Extract the (X, Y) coordinate from the center of the cell holding the provided text.  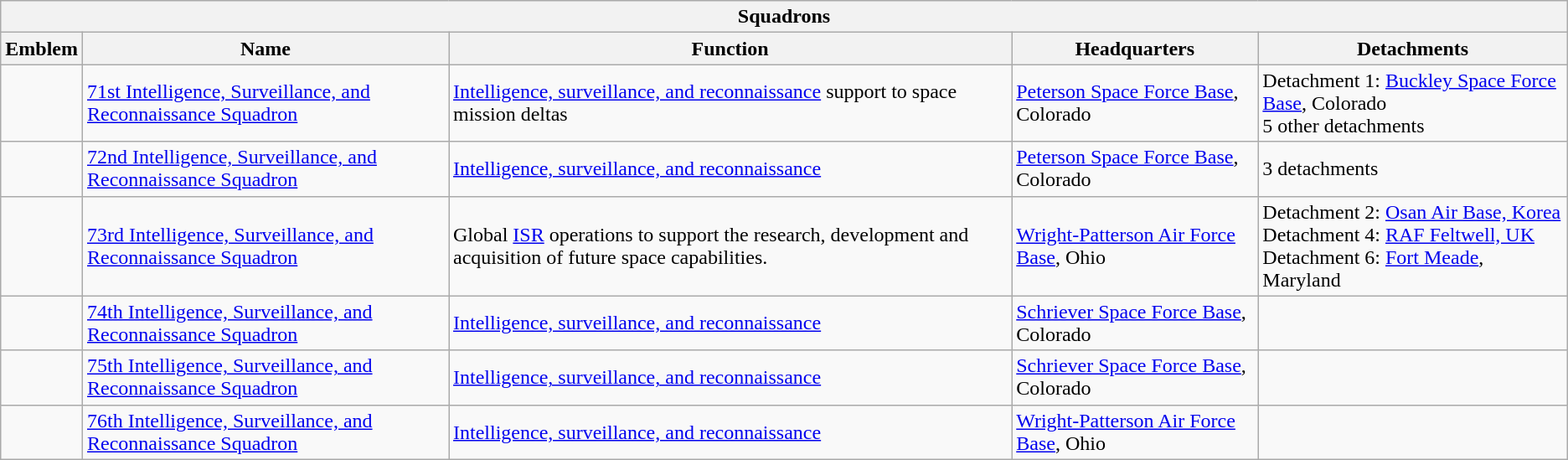
Global ISR operations to support the research, development and acquisition of future space capabilities. (730, 246)
71st Intelligence, Surveillance, and Reconnaissance Squadron (265, 103)
Squadrons (784, 17)
76th Intelligence, Surveillance, and Reconnaissance Squadron (265, 432)
73rd Intelligence, Surveillance, and Reconnaissance Squadron (265, 246)
74th Intelligence, Surveillance, and Reconnaissance Squadron (265, 323)
Function (730, 49)
75th Intelligence, Surveillance, and Reconnaissance Squadron (265, 377)
Detachment 2: Osan Air Base, KoreaDetachment 4: RAF Feltwell, UKDetachment 6: Fort Meade, Maryland (1412, 246)
Intelligence, surveillance, and reconnaissance support to space mission deltas (730, 103)
Emblem (42, 49)
Headquarters (1135, 49)
3 detachments (1412, 169)
Name (265, 49)
Detachments (1412, 49)
Detachment 1: Buckley Space Force Base, Colorado5 other detachments (1412, 103)
72nd Intelligence, Surveillance, and Reconnaissance Squadron (265, 169)
